Identify which cell holds the provided text, then report its (x, y) central coordinate. 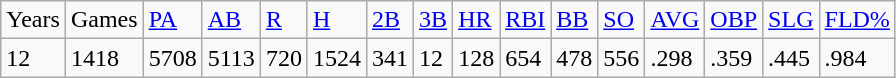
1418 (104, 58)
478 (574, 58)
720 (284, 58)
.359 (734, 58)
SO (622, 20)
5113 (231, 58)
AVG (675, 20)
2B (390, 20)
654 (526, 58)
128 (476, 58)
Games (104, 20)
.984 (857, 58)
PA (172, 20)
341 (390, 58)
RBI (526, 20)
.445 (791, 58)
H (336, 20)
556 (622, 58)
R (284, 20)
HR (476, 20)
1524 (336, 58)
FLD% (857, 20)
.298 (675, 58)
5708 (172, 58)
SLG (791, 20)
OBP (734, 20)
3B (434, 20)
Years (34, 20)
BB (574, 20)
AB (231, 20)
